Capture the cell that displays the provided text and extract its [x, y] central coordinate. 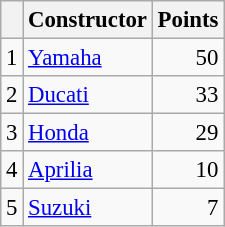
Points [188, 20]
Honda [88, 133]
50 [188, 58]
33 [188, 95]
1 [12, 58]
10 [188, 170]
7 [188, 208]
4 [12, 170]
2 [12, 95]
Aprilia [88, 170]
Suzuki [88, 208]
Ducati [88, 95]
Constructor [88, 20]
29 [188, 133]
Yamaha [88, 58]
5 [12, 208]
3 [12, 133]
